Detect which cell encompasses the target text, then output its (X, Y) center coordinate. 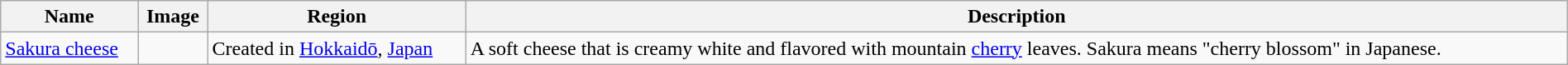
Name (69, 17)
Description (1016, 17)
Sakura cheese (69, 48)
Region (337, 17)
Created in Hokkaidō, Japan (337, 48)
A soft cheese that is creamy white and flavored with mountain cherry leaves. Sakura means "cherry blossom" in Japanese. (1016, 48)
Image (173, 17)
